Scan for the cell matching the given text and deliver its [x, y] coordinate at center. 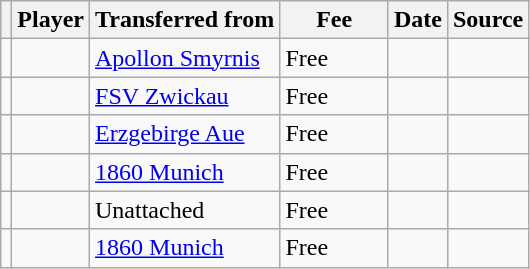
Erzgebirge Aue [185, 134]
Fee [334, 20]
Date [418, 20]
Player [51, 20]
Transferred from [185, 20]
Apollon Smyrnis [185, 58]
Unattached [185, 210]
Source [488, 20]
FSV Zwickau [185, 96]
